Pinpoint the cell where the given text exists, returning its [X, Y] midpoint coordinate. 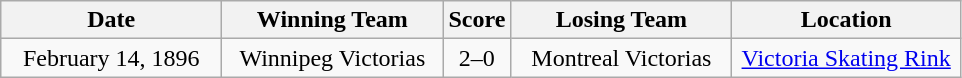
Location [846, 20]
2–0 [477, 58]
Losing Team [622, 20]
Date [112, 20]
Victoria Skating Rink [846, 58]
Score [477, 20]
Montreal Victorias [622, 58]
February 14, 1896 [112, 58]
Winnipeg Victorias [332, 58]
Winning Team [332, 20]
